Determine the (x, y) coordinate at the center of the cell enclosing the given text.  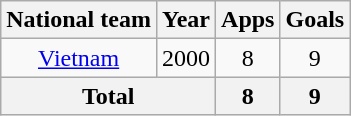
Vietnam (79, 58)
2000 (186, 58)
Apps (248, 20)
National team (79, 20)
Total (108, 96)
Year (186, 20)
Goals (315, 20)
